Detect which cell encompasses the target text, then output its (X, Y) center coordinate. 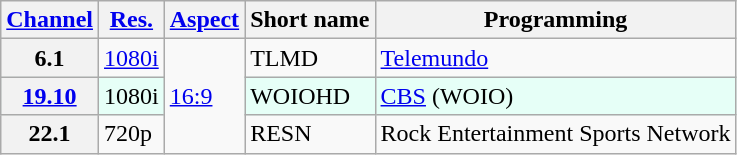
Programming (556, 20)
Rock Entertainment Sports Network (556, 134)
Aspect (204, 20)
720p (132, 134)
Channel (50, 20)
22.1 (50, 134)
TLMD (310, 58)
Short name (310, 20)
16:9 (204, 96)
Res. (132, 20)
Telemundo (556, 58)
WOIOHD (310, 96)
CBS (WOIO) (556, 96)
6.1 (50, 58)
RESN (310, 134)
19.10 (50, 96)
